Extract the [x, y] coordinate from the center of the cell holding the provided text.  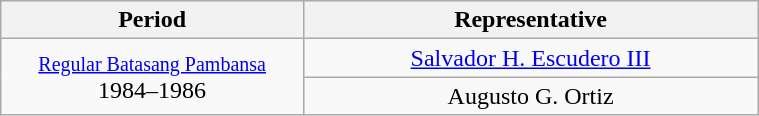
Period [152, 20]
Augusto G. Ortiz [530, 96]
Representative [530, 20]
Salvador H. Escudero III [530, 58]
Regular Batasang Pambansa1984–1986 [152, 77]
